Output the [x, y] coordinate of the center of the cell containing the given text.  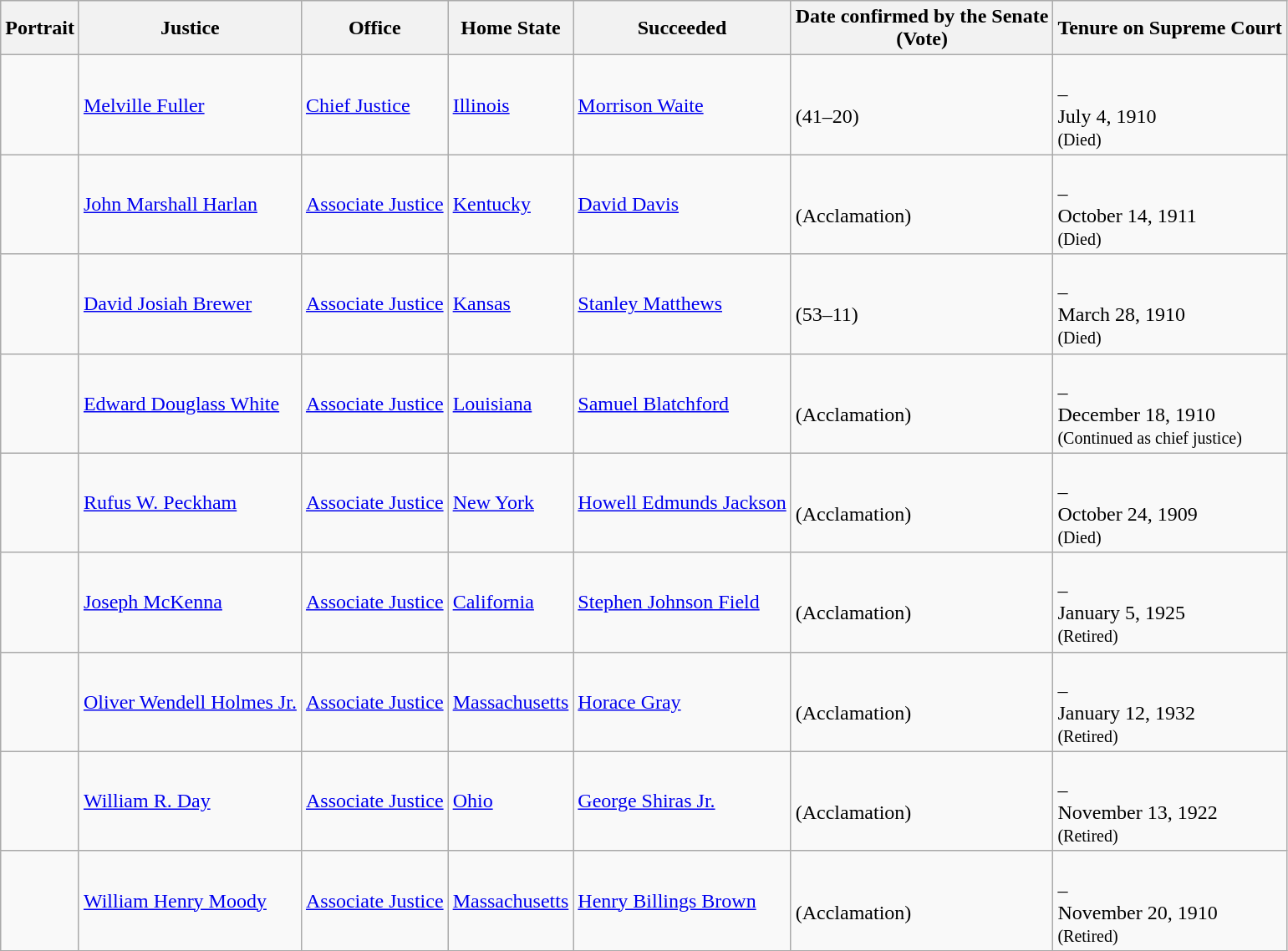
New York [511, 503]
–December 18, 1910(Continued as chief justice) [1170, 403]
Kansas [511, 304]
Ohio [511, 801]
Office [374, 28]
Illinois [511, 105]
Melville Fuller [190, 105]
George Shiras Jr. [682, 801]
Edward Douglass White [190, 403]
(53–11) [922, 304]
–July 4, 1910(Died) [1170, 105]
Louisiana [511, 403]
David Josiah Brewer [190, 304]
–November 20, 1910(Retired) [1170, 901]
Tenure on Supreme Court [1170, 28]
Portrait [40, 28]
Henry Billings Brown [682, 901]
David Davis [682, 204]
–November 13, 1922(Retired) [1170, 801]
–October 24, 1909(Died) [1170, 503]
John Marshall Harlan [190, 204]
Succeeded [682, 28]
Chief Justice [374, 105]
(41–20) [922, 105]
–January 5, 1925(Retired) [1170, 602]
–October 14, 1911(Died) [1170, 204]
William R. Day [190, 801]
Stanley Matthews [682, 304]
Home State [511, 28]
–January 12, 1932(Retired) [1170, 702]
Joseph McKenna [190, 602]
Morrison Waite [682, 105]
Horace Gray [682, 702]
William Henry Moody [190, 901]
Oliver Wendell Holmes Jr. [190, 702]
Kentucky [511, 204]
Date confirmed by the Senate(Vote) [922, 28]
–March 28, 1910(Died) [1170, 304]
Justice [190, 28]
Rufus W. Peckham [190, 503]
Samuel Blatchford [682, 403]
California [511, 602]
Howell Edmunds Jackson [682, 503]
Stephen Johnson Field [682, 602]
